Search for the cell housing the specified text and yield its (X, Y) center coordinate. 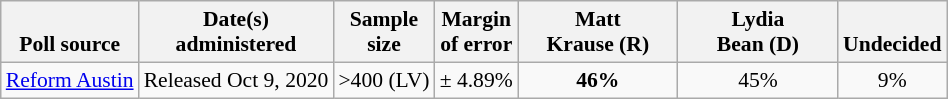
LydiaBean (D) (758, 32)
Samplesize (384, 32)
9% (892, 80)
Poll source (70, 32)
Marginof error (476, 32)
Reform Austin (70, 80)
MattKrause (R) (598, 32)
46% (598, 80)
Date(s)administered (236, 32)
Undecided (892, 32)
>400 (LV) (384, 80)
Released Oct 9, 2020 (236, 80)
± 4.89% (476, 80)
45% (758, 80)
